Provide the (x, y) coordinate of the cell's center where the given text is located.  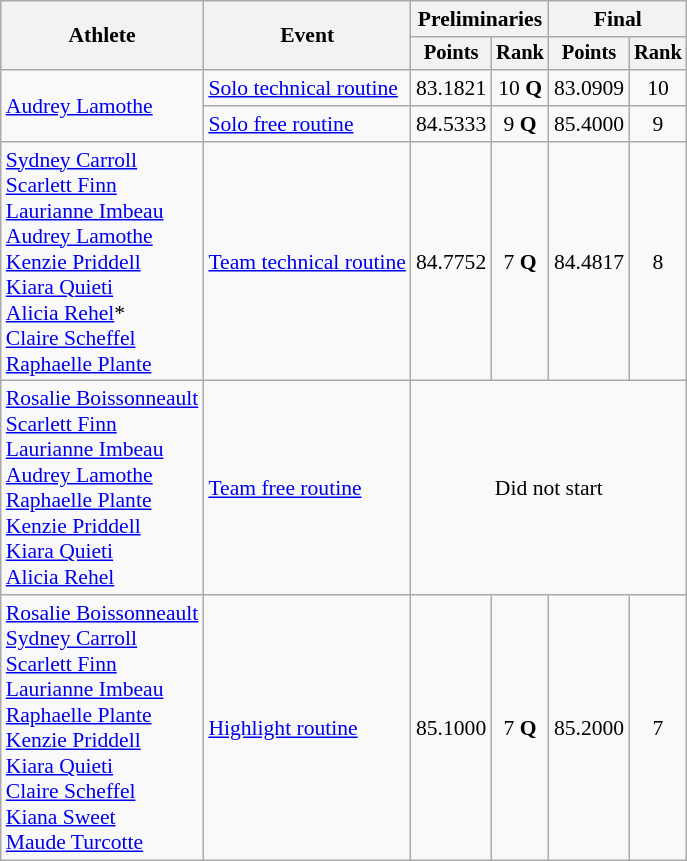
85.4000 (589, 124)
Solo technical routine (307, 88)
Final (618, 19)
10 (658, 88)
Highlight routine (307, 728)
84.4817 (589, 262)
83.0909 (589, 88)
9 (658, 124)
84.7752 (451, 262)
Sydney CarrollScarlett FinnLaurianne ImbeauAudrey LamotheKenzie PriddellKiara QuietiAlicia Rehel*Claire ScheffelRaphaelle Plante (102, 262)
Team technical routine (307, 262)
Did not start (549, 488)
85.2000 (589, 728)
Rosalie BoissonneaultScarlett FinnLaurianne ImbeauAudrey LamotheRaphaelle PlanteKenzie PriddellKiara QuietiAlicia Rehel (102, 488)
Solo free routine (307, 124)
Team free routine (307, 488)
9 Q (520, 124)
7 (658, 728)
Preliminaries (480, 19)
10 Q (520, 88)
8 (658, 262)
85.1000 (451, 728)
Event (307, 36)
84.5333 (451, 124)
Athlete (102, 36)
Audrey Lamothe (102, 106)
Rosalie BoissonneaultSydney CarrollScarlett FinnLaurianne ImbeauRaphaelle PlanteKenzie PriddellKiara QuietiClaire ScheffelKiana SweetMaude Turcotte (102, 728)
83.1821 (451, 88)
